Identify which cell holds the provided text, then report its [X, Y] central coordinate. 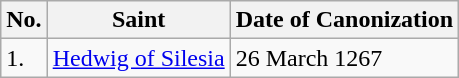
No. [24, 20]
Date of Canonization [344, 20]
26 March 1267 [344, 58]
1. [24, 58]
Hedwig of Silesia [138, 58]
Saint [138, 20]
